Detect which cell encompasses the target text, then output its [x, y] center coordinate. 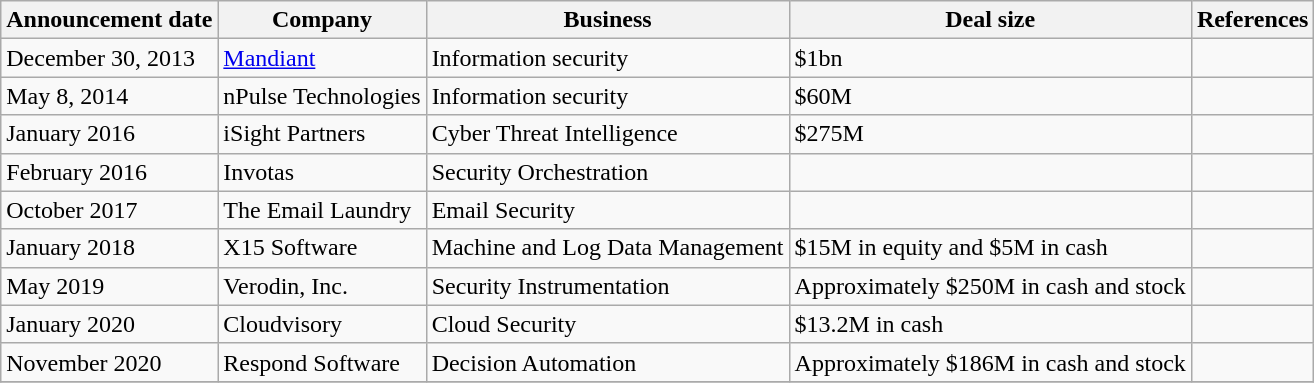
$1bn [990, 58]
Approximately $186M in cash and stock [990, 362]
Company [322, 20]
Deal size [990, 20]
Approximately $250M in cash and stock [990, 286]
Announcement date [110, 20]
February 2016 [110, 172]
$275M [990, 134]
$13.2M in cash [990, 324]
January 2016 [110, 134]
References [1252, 20]
November 2020 [110, 362]
iSight Partners [322, 134]
$60M [990, 96]
Business [608, 20]
May 2019 [110, 286]
Decision Automation [608, 362]
Machine and Log Data Management [608, 248]
October 2017 [110, 210]
January 2020 [110, 324]
Cloud Security [608, 324]
nPulse Technologies [322, 96]
Invotas [322, 172]
Email Security [608, 210]
X15 Software [322, 248]
The Email Laundry [322, 210]
Mandiant [322, 58]
May 8, 2014 [110, 96]
$15M in equity and $5M in cash [990, 248]
December 30, 2013 [110, 58]
Cyber Threat Intelligence [608, 134]
Security Instrumentation [608, 286]
Respond Software [322, 362]
Cloudvisory [322, 324]
January 2018 [110, 248]
Verodin, Inc. [322, 286]
Security Orchestration [608, 172]
